Search for the cell housing the specified text and yield its (x, y) center coordinate. 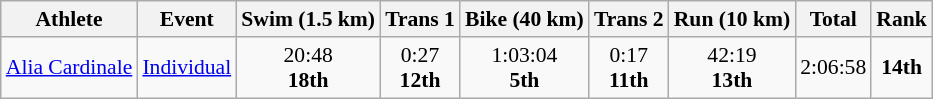
Alia Cardinale (70, 68)
Run (10 km) (732, 19)
20:4818th (308, 68)
0:1711th (629, 68)
1:03:04 5th (524, 68)
Event (186, 19)
Trans 1 (420, 19)
Bike (40 km) (524, 19)
Total (833, 19)
Rank (902, 19)
Individual (186, 68)
Swim (1.5 km) (308, 19)
2:06:58 (833, 68)
Trans 2 (629, 19)
0:2712th (420, 68)
14th (902, 68)
Athlete (70, 19)
42:1913th (732, 68)
